Scan for the cell matching the given text and deliver its (X, Y) coordinate at center. 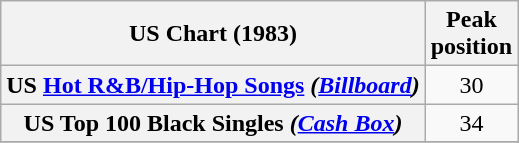
US Top 100 Black Singles (Cash Box) (213, 123)
34 (471, 123)
Peakposition (471, 34)
US Chart (1983) (213, 34)
30 (471, 85)
US Hot R&B/Hip-Hop Songs (Billboard) (213, 85)
